Extract the (X, Y) coordinate from the center of the cell holding the provided text.  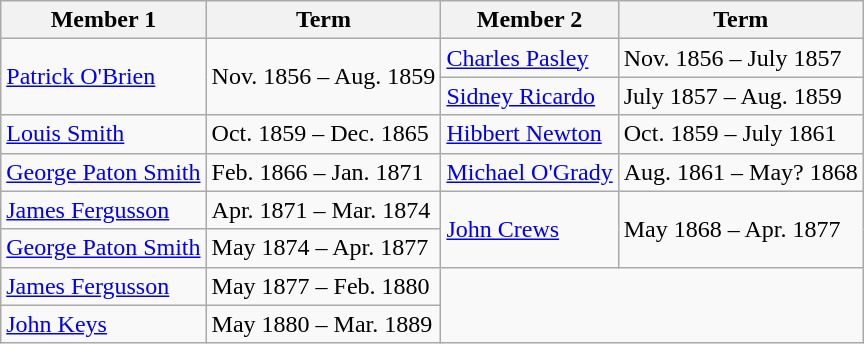
May 1868 – Apr. 1877 (740, 229)
Apr. 1871 – Mar. 1874 (324, 210)
Charles Pasley (530, 58)
Patrick O'Brien (104, 77)
July 1857 – Aug. 1859 (740, 96)
Member 2 (530, 20)
Feb. 1866 – Jan. 1871 (324, 172)
Member 1 (104, 20)
Hibbert Newton (530, 134)
Louis Smith (104, 134)
Oct. 1859 – Dec. 1865 (324, 134)
May 1880 – Mar. 1889 (324, 324)
John Keys (104, 324)
Sidney Ricardo (530, 96)
Nov. 1856 – Aug. 1859 (324, 77)
Nov. 1856 – July 1857 (740, 58)
Oct. 1859 – July 1861 (740, 134)
Michael O'Grady (530, 172)
May 1874 – Apr. 1877 (324, 248)
John Crews (530, 229)
Aug. 1861 – May? 1868 (740, 172)
May 1877 – Feb. 1880 (324, 286)
